Extract the [X, Y] coordinate from the center of the cell holding the provided text.  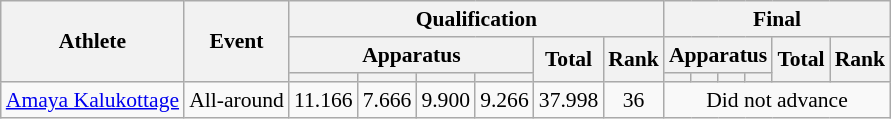
Athlete [92, 42]
9.266 [504, 101]
Amaya Kalukottage [92, 101]
7.666 [388, 101]
All-around [236, 101]
36 [634, 101]
Qualification [476, 19]
Final [777, 19]
37.998 [568, 101]
9.900 [446, 101]
11.166 [324, 101]
Did not advance [777, 101]
Event [236, 42]
